From the cell containing the given text, extract its center point as (x, y) coordinate. 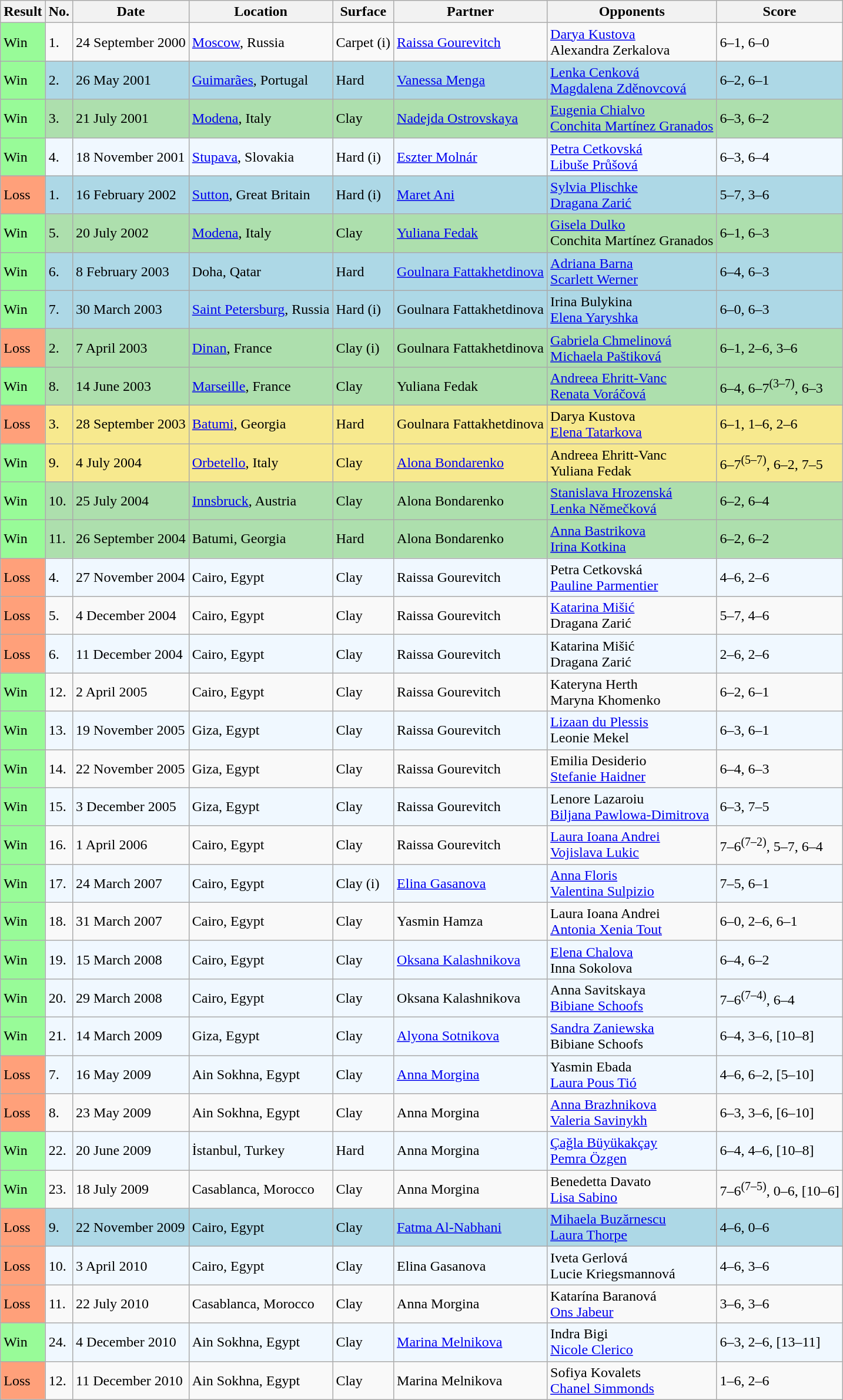
Indra Bigi Nicole Clerico (632, 1342)
16 February 2002 (131, 195)
2–6, 2–6 (780, 654)
Laura Ioana Andrei Antonia Xenia Tout (632, 922)
6–3, 6–2 (780, 119)
14 March 2009 (131, 1036)
Elena Chalova Inna Sokolova (632, 959)
Anna Floris Valentina Sulpizio (632, 883)
6–3, 3–6, [6–10] (780, 1113)
Vanessa Menga (470, 80)
1–6, 2–6 (780, 1380)
20 June 2009 (131, 1151)
6–1, 6–3 (780, 233)
21. (59, 1036)
Petra Cetkovská Libuše Průšová (632, 156)
Lenore Lazaroiu Biljana Pawlowa-Dimitrova (632, 806)
Eszter Molnár (470, 156)
23 May 2009 (131, 1113)
Sandra Zaniewska Bibiane Schoofs (632, 1036)
6–1, 6–0 (780, 42)
Yasmin Hamza (470, 922)
6–3, 6–4 (780, 156)
Katarína Baranová Ons Jabeur (632, 1304)
29 March 2008 (131, 998)
Stanislava Hrozenská Lenka Němečková (632, 501)
18 July 2009 (131, 1190)
30 March 2003 (131, 309)
4 December 2010 (131, 1342)
3 December 2005 (131, 806)
6–1, 2–6, 3–6 (780, 348)
25 July 2004 (131, 501)
Gisela Dulko Conchita Martínez Granados (632, 233)
Çağla Büyükakçay Pemra Özgen (632, 1151)
20. (59, 998)
11 December 2010 (131, 1380)
Laura Ioana Andrei Vojislava Lukic (632, 845)
16. (59, 845)
5–7, 4–6 (780, 616)
Sutton, Great Britain (261, 195)
Benedetta Davato Lisa Sabino (632, 1190)
6–3, 7–5 (780, 806)
7–6(7–4), 6–4 (780, 998)
17. (59, 883)
Anna Bastrikova Irina Kotkina (632, 540)
24 March 2007 (131, 883)
Lenka Cenková Magdalena Zděnovcová (632, 80)
1 April 2006 (131, 845)
26 September 2004 (131, 540)
Iveta Gerlová Lucie Kriegsmannová (632, 1266)
Sylvia Plischke Dragana Zarić (632, 195)
Fatma Al-Nabhani (470, 1227)
14 June 2003 (131, 386)
20 July 2002 (131, 233)
Maret Ani (470, 195)
Dinan, France (261, 348)
Opponents (632, 12)
Doha, Qatar (261, 272)
4 July 2004 (131, 462)
2 April 2005 (131, 692)
7 April 2003 (131, 348)
7–5, 6–1 (780, 883)
18 November 2001 (131, 156)
6–2, 6–4 (780, 501)
Marseille, France (261, 386)
Andreea Ehritt-Vanc Yuliana Fedak (632, 462)
Darya Kustova Alexandra Zerkalova (632, 42)
Lizaan du Plessis Leonie Mekel (632, 730)
6–4, 6–7(3–7), 6–3 (780, 386)
Stupava, Slovakia (261, 156)
14. (59, 769)
Irina Bulykina Elena Yaryshka (632, 309)
Orbetello, Italy (261, 462)
4–6, 2–6 (780, 577)
6–3, 2–6, [13–11] (780, 1342)
6–7(5–7), 6–2, 7–5 (780, 462)
Guimarães, Portugal (261, 80)
Darya Kustova Elena Tatarkova (632, 424)
24. (59, 1342)
13. (59, 730)
6–4, 3–6, [10–8] (780, 1036)
Date (131, 12)
28 September 2003 (131, 424)
6–1, 1–6, 2–6 (780, 424)
5–7, 3–6 (780, 195)
Gabriela Chmelinová Michaela Paštiková (632, 348)
15 March 2008 (131, 959)
4–6, 0–6 (780, 1227)
26 May 2001 (131, 80)
11 December 2004 (131, 654)
Eugenia Chialvo Conchita Martínez Granados (632, 119)
Petra Cetkovská Pauline Parmentier (632, 577)
No. (59, 12)
15. (59, 806)
Surface (363, 12)
6–2, 6–2 (780, 540)
23. (59, 1190)
4–6, 3–6 (780, 1266)
7–6(7–2), 5–7, 6–4 (780, 845)
6–4, 4–6, [10–8] (780, 1151)
Result (23, 12)
Location (261, 12)
Partner (470, 12)
31 March 2007 (131, 922)
22 November 2009 (131, 1227)
6–4, 6–2 (780, 959)
4–6, 6–2, [5–10] (780, 1074)
Adriana Barna Scarlett Werner (632, 272)
27 November 2004 (131, 577)
3–6, 3–6 (780, 1304)
Andreea Ehritt-Vanc Renata Voráčová (632, 386)
19. (59, 959)
Nadejda Ostrovskaya (470, 119)
6–0, 2–6, 6–1 (780, 922)
21 July 2001 (131, 119)
Moscow, Russia (261, 42)
22 July 2010 (131, 1304)
4 December 2004 (131, 616)
3 April 2010 (131, 1266)
18. (59, 922)
Sofiya Kovalets Chanel Simmonds (632, 1380)
22. (59, 1151)
Mihaela Buzărnescu Laura Thorpe (632, 1227)
7–6(7–5), 0–6, [10–6] (780, 1190)
16 May 2009 (131, 1074)
Kateryna Herth Maryna Khomenko (632, 692)
Carpet (i) (363, 42)
Emilia Desiderio Stefanie Haidner (632, 769)
Anna Brazhnikova Valeria Savinykh (632, 1113)
Yasmin Ebada Laura Pous Tió (632, 1074)
Anna Savitskaya Bibiane Schoofs (632, 998)
19 November 2005 (131, 730)
8 February 2003 (131, 272)
Saint Petersburg, Russia (261, 309)
24 September 2000 (131, 42)
Score (780, 12)
Alyona Sotnikova (470, 1036)
22 November 2005 (131, 769)
Innsbruck, Austria (261, 501)
İstanbul, Turkey (261, 1151)
6–0, 6–3 (780, 309)
6–3, 6–1 (780, 730)
